Determine the [x, y] coordinate at the center of the cell enclosing the given text.  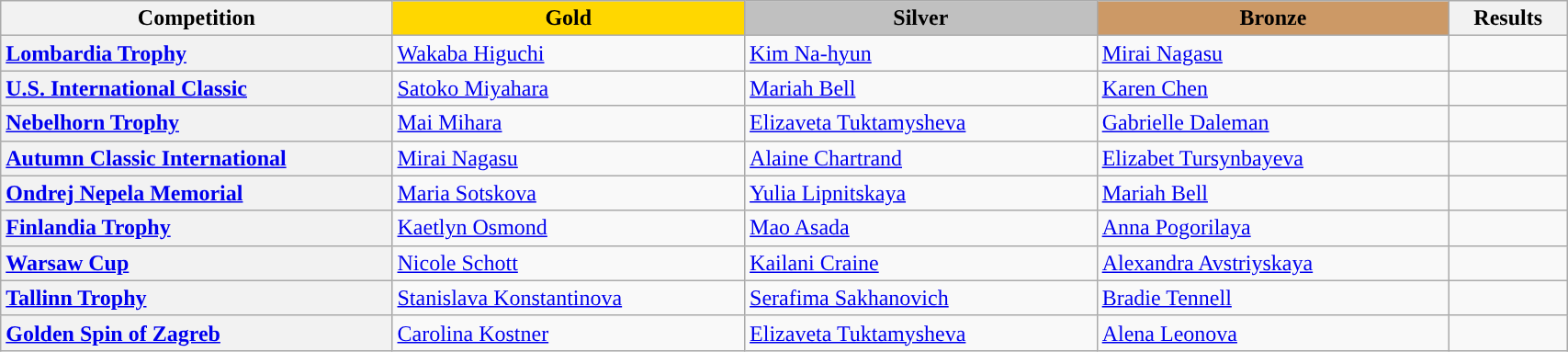
Silver [921, 18]
Yulia Lipnitskaya [921, 193]
Kaetlyn Osmond [569, 228]
Wakaba Higuchi [569, 53]
Mao Asada [921, 228]
Finlandia Trophy [197, 228]
Lombardia Trophy [197, 53]
Ondrej Nepela Memorial [197, 193]
Autumn Classic International [197, 158]
Nicole Schott [569, 263]
Gabrielle Daleman [1273, 123]
Carolina Kostner [569, 333]
Karen Chen [1273, 88]
Maria Sotskova [569, 193]
Kailani Craine [921, 263]
Mai Mihara [569, 123]
Alexandra Avstriyskaya [1273, 263]
Gold [569, 18]
Anna Pogorilaya [1273, 228]
Alena Leonova [1273, 333]
Warsaw Cup [197, 263]
Serafima Sakhanovich [921, 298]
Results [1508, 18]
Alaine Chartrand [921, 158]
Kim Na-hyun [921, 53]
Tallinn Trophy [197, 298]
Elizabet Tursynbayeva [1273, 158]
Satoko Miyahara [569, 88]
Competition [197, 18]
Nebelhorn Trophy [197, 123]
Stanislava Konstantinova [569, 298]
Bradie Tennell [1273, 298]
Golden Spin of Zagreb [197, 333]
Bronze [1273, 18]
U.S. International Classic [197, 88]
